Identify which cell holds the provided text, then report its [x, y] central coordinate. 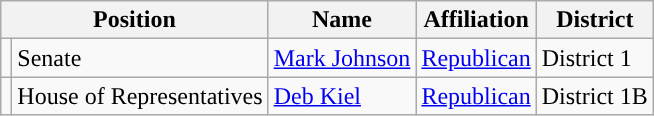
District 1B [594, 96]
District [594, 20]
Affiliation [476, 20]
Name [342, 20]
Senate [140, 58]
Deb Kiel [342, 96]
House of Representatives [140, 96]
Position [134, 20]
District 1 [594, 58]
Mark Johnson [342, 58]
